For the text-containing cell, return its midpoint in (X, Y) coordinate format. 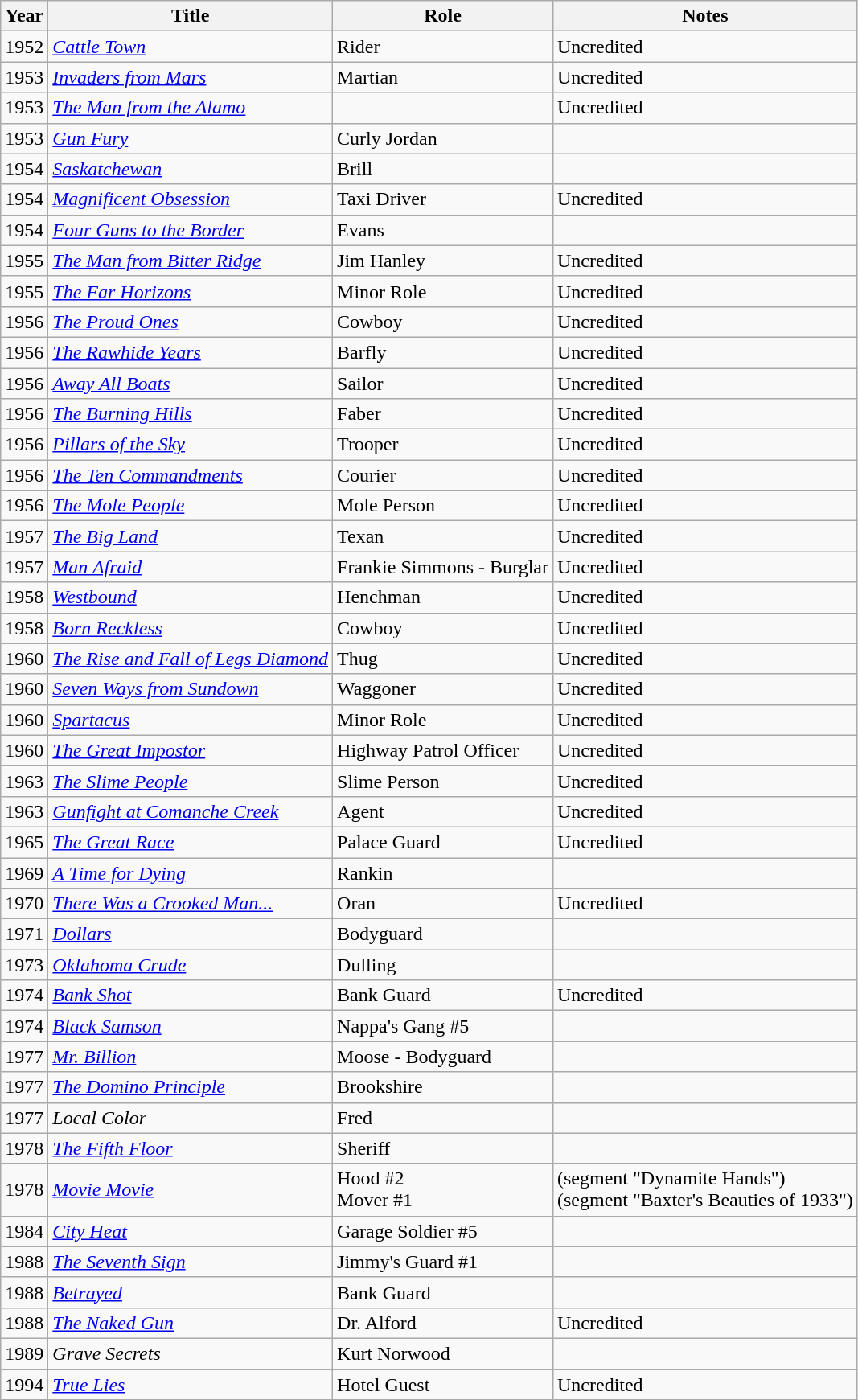
Curly Jordan (443, 138)
The Man from Bitter Ridge (191, 261)
Martian (443, 77)
Away All Boats (191, 384)
The Great Impostor (191, 750)
Dollars (191, 934)
Brill (443, 169)
Notes (704, 16)
Gun Fury (191, 138)
Movie Movie (191, 1190)
Brookshire (443, 1087)
1994 (24, 1384)
Moose - Bodyguard (443, 1057)
The Rawhide Years (191, 352)
Frankie Simmons - Burglar (443, 567)
Jim Hanley (443, 261)
Faber (443, 414)
The Domino Principle (191, 1087)
City Heat (191, 1231)
Saskatchewan (191, 169)
The Man from the Alamo (191, 108)
Role (443, 16)
The Ten Commandments (191, 475)
Hotel Guest (443, 1384)
Gunfight at Comanche Creek (191, 811)
The Far Horizons (191, 291)
Cattle Town (191, 47)
Year (24, 16)
Invaders from Mars (191, 77)
The Burning Hills (191, 414)
Four Guns to the Border (191, 230)
Sheriff (443, 1148)
The Rise and Fall of Legs Diamond (191, 659)
Rider (443, 47)
Oran (443, 904)
Palace Guard (443, 842)
The Great Race (191, 842)
Fred (443, 1118)
There Was a Crooked Man... (191, 904)
The Fifth Floor (191, 1148)
Nappa's Gang #5 (443, 1026)
Hood #2Mover #1 (443, 1190)
1989 (24, 1353)
Bank Shot (191, 996)
Black Samson (191, 1026)
Henchman (443, 597)
Born Reckless (191, 628)
Betrayed (191, 1292)
Taxi Driver (443, 199)
Highway Patrol Officer (443, 750)
Thug (443, 659)
The Slime People (191, 781)
The Proud Ones (191, 322)
Mr. Billion (191, 1057)
1970 (24, 904)
1969 (24, 872)
The Mole People (191, 506)
Jimmy's Guard #1 (443, 1262)
Evans (443, 230)
The Seventh Sign (191, 1262)
True Lies (191, 1384)
The Naked Gun (191, 1323)
Kurt Norwood (443, 1353)
Pillars of the Sky (191, 445)
Bodyguard (443, 934)
Title (191, 16)
Barfly (443, 352)
The Big Land (191, 536)
Rankin (443, 872)
Spartacus (191, 720)
Slime Person (443, 781)
Mole Person (443, 506)
Dr. Alford (443, 1323)
1965 (24, 842)
Oklahoma Crude (191, 965)
1971 (24, 934)
(segment "Dynamite Hands")(segment "Baxter's Beauties of 1933") (704, 1190)
Man Afraid (191, 567)
Waggoner (443, 689)
Garage Soldier #5 (443, 1231)
Agent (443, 811)
Magnificent Obsession (191, 199)
1984 (24, 1231)
Dulling (443, 965)
1952 (24, 47)
Texan (443, 536)
Seven Ways from Sundown (191, 689)
Grave Secrets (191, 1353)
Sailor (443, 384)
A Time for Dying (191, 872)
Westbound (191, 597)
1973 (24, 965)
Trooper (443, 445)
Local Color (191, 1118)
Courier (443, 475)
